For the text-containing cell, return its midpoint in (X, Y) coordinate format. 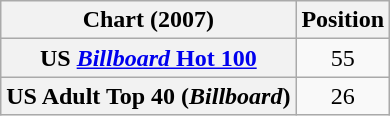
26 (343, 96)
Position (343, 20)
US Adult Top 40 (Billboard) (148, 96)
Chart (2007) (148, 20)
55 (343, 58)
US Billboard Hot 100 (148, 58)
